Provide the (x, y) coordinate of the cell's center where the given text is located.  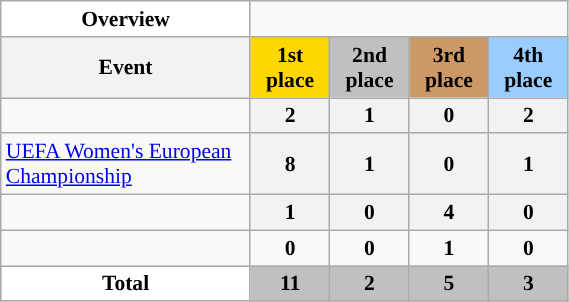
3rd place (448, 68)
1st place (290, 68)
11 (290, 284)
Event (126, 68)
5 (448, 284)
Total (126, 284)
8 (290, 164)
3 (528, 284)
4 (448, 213)
2nd place (370, 68)
UEFA Women's European Championship (126, 164)
Overview (126, 19)
4th place (528, 68)
